Return (X, Y) of the center of cell containing provided text 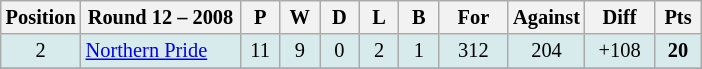
Against (546, 17)
For (474, 17)
1 (419, 51)
W (300, 17)
+108 (620, 51)
L (379, 17)
Northern Pride (161, 51)
D (340, 17)
Pts (678, 17)
Round 12 – 2008 (161, 17)
Position (41, 17)
204 (546, 51)
B (419, 17)
11 (260, 51)
Diff (620, 17)
20 (678, 51)
312 (474, 51)
P (260, 17)
0 (340, 51)
9 (300, 51)
